Pinpoint the cell where the given text exists, returning its (X, Y) midpoint coordinate. 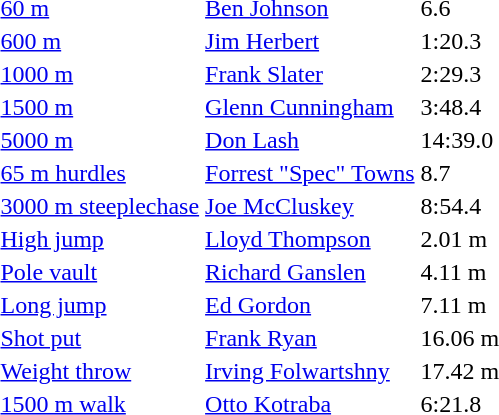
Lloyd Thompson (310, 239)
Don Lash (310, 140)
Forrest "Spec" Towns (310, 173)
Jim Herbert (310, 41)
Frank Slater (310, 74)
Ed Gordon (310, 305)
Frank Ryan (310, 338)
Glenn Cunningham (310, 107)
Richard Ganslen (310, 272)
Joe McCluskey (310, 206)
Irving Folwartshny (310, 371)
